Pinpoint the cell where the given text exists, returning its (x, y) midpoint coordinate. 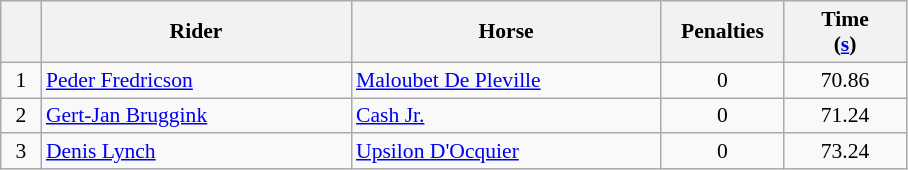
Peder Fredricson (196, 80)
Time(s) (846, 32)
70.86 (846, 80)
3 (21, 152)
Horse (506, 32)
71.24 (846, 116)
Rider (196, 32)
Cash Jr. (506, 116)
73.24 (846, 152)
Maloubet De Pleville (506, 80)
1 (21, 80)
Upsilon D'Ocquier (506, 152)
2 (21, 116)
Penalties (722, 32)
Gert-Jan Bruggink (196, 116)
Denis Lynch (196, 152)
